Output the [x, y] coordinate of the center of the cell containing the given text.  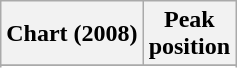
Peakposition [189, 34]
Chart (2008) [72, 34]
